Return (X, Y) of the center of cell containing provided text 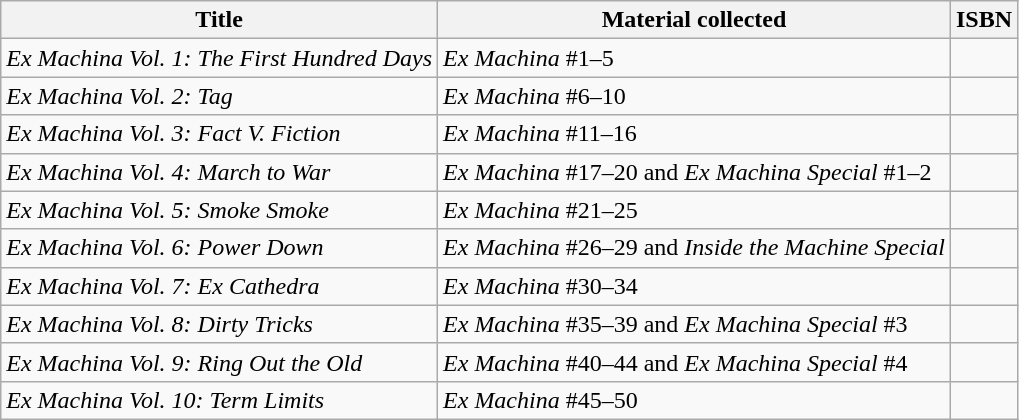
Ex Machina #26–29 and Inside the Machine Special (694, 248)
Ex Machina #6–10 (694, 96)
Material collected (694, 20)
Ex Machina #21–25 (694, 210)
Title (220, 20)
Ex Machina Vol. 8: Dirty Tricks (220, 324)
Ex Machina Vol. 5: Smoke Smoke (220, 210)
Ex Machina Vol. 1: The First Hundred Days (220, 58)
Ex Machina #35–39 and Ex Machina Special #3 (694, 324)
Ex Machina Vol. 6: Power Down (220, 248)
Ex Machina #30–34 (694, 286)
Ex Machina #11–16 (694, 134)
ISBN (984, 20)
Ex Machina Vol. 2: Tag (220, 96)
Ex Machina Vol. 3: Fact V. Fiction (220, 134)
Ex Machina #40–44 and Ex Machina Special #4 (694, 362)
Ex Machina Vol. 7: Ex Cathedra (220, 286)
Ex Machina Vol. 4: March to War (220, 172)
Ex Machina #17–20 and Ex Machina Special #1–2 (694, 172)
Ex Machina #1–5 (694, 58)
Ex Machina #45–50 (694, 400)
Ex Machina Vol. 10: Term Limits (220, 400)
Ex Machina Vol. 9: Ring Out the Old (220, 362)
